From the cell containing the given text, extract its center point as [X, Y] coordinate. 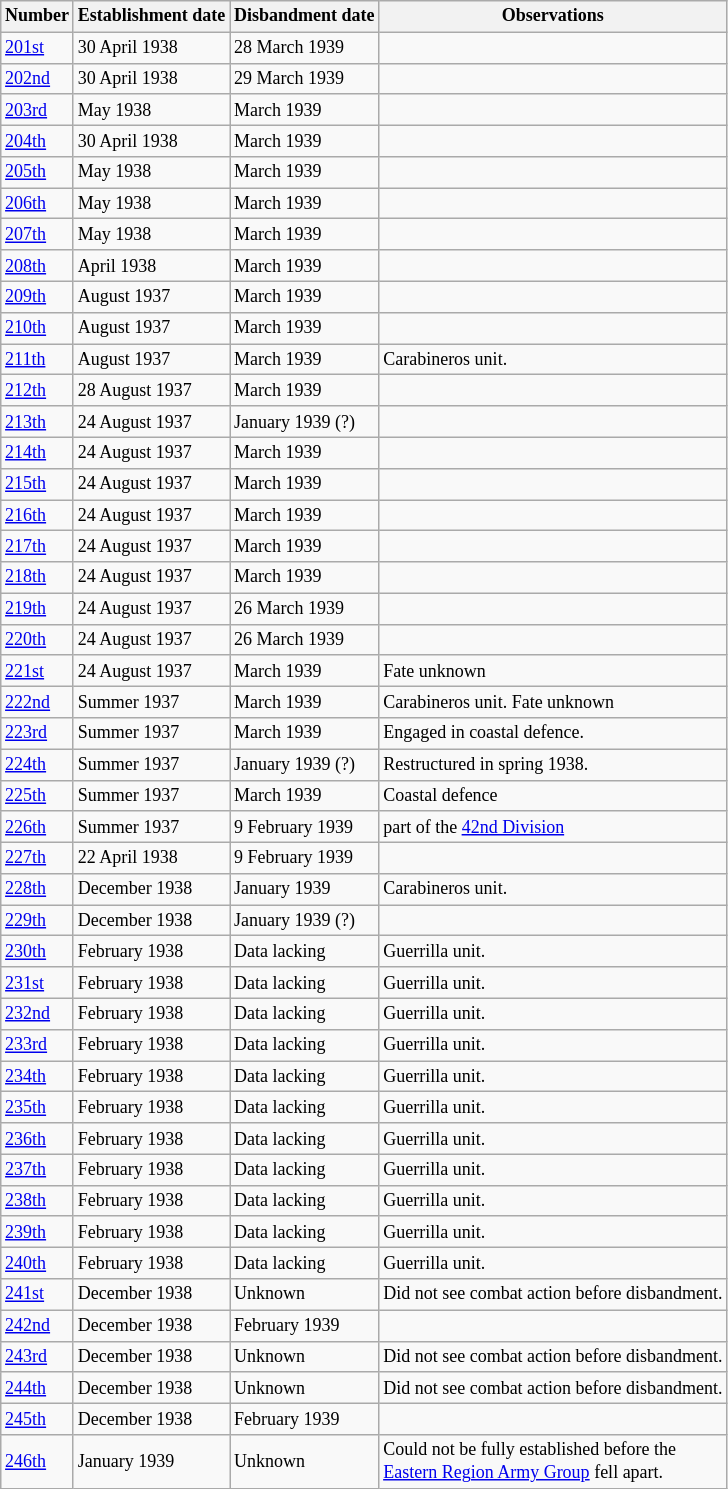
Could not be fully established before theEastern Region Army Group fell apart. [553, 1462]
210th [38, 328]
209th [38, 296]
234th [38, 1076]
April 1938 [151, 266]
217th [38, 546]
240th [38, 1264]
219th [38, 608]
235th [38, 1108]
206th [38, 204]
220th [38, 640]
237th [38, 1170]
232nd [38, 1014]
233rd [38, 1044]
Carabineros unit. Fate unknown [553, 702]
211th [38, 360]
241st [38, 1294]
29 March 1939 [304, 78]
Engaged in coastal defence. [553, 734]
Coastal defence [553, 796]
Observations [553, 16]
227th [38, 858]
205th [38, 172]
204th [38, 140]
216th [38, 516]
part of the 42nd Division [553, 826]
Fate unknown [553, 670]
Establishment date [151, 16]
228th [38, 890]
Number [38, 16]
218th [38, 578]
239th [38, 1232]
245th [38, 1418]
231st [38, 982]
Restructured in spring 1938. [553, 764]
214th [38, 452]
236th [38, 1138]
229th [38, 920]
202nd [38, 78]
201st [38, 48]
242nd [38, 1326]
223rd [38, 734]
28 March 1939 [304, 48]
212th [38, 390]
207th [38, 234]
222nd [38, 702]
221st [38, 670]
225th [38, 796]
28 August 1937 [151, 390]
246th [38, 1462]
226th [38, 826]
208th [38, 266]
213th [38, 422]
22 April 1938 [151, 858]
238th [38, 1200]
224th [38, 764]
215th [38, 484]
203rd [38, 110]
Disbandment date [304, 16]
244th [38, 1388]
230th [38, 952]
243rd [38, 1356]
